Detect which cell encompasses the target text, then output its (x, y) center coordinate. 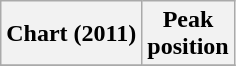
Chart (2011) (72, 34)
Peakposition (188, 34)
